Scan for the cell matching the given text and deliver its [X, Y] coordinate at center. 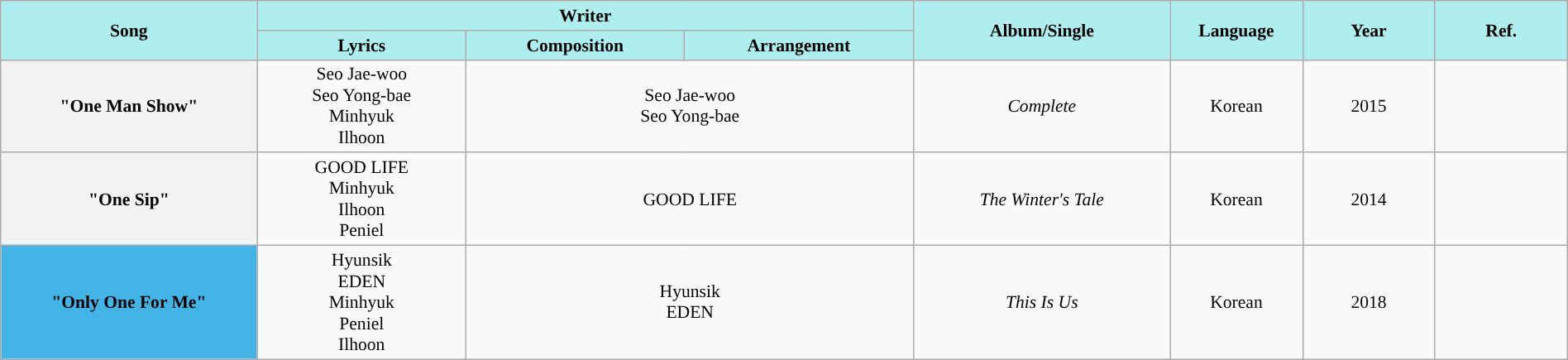
2015 [1369, 106]
"Only One For Me" [129, 302]
Seo Jae-wooSeo Yong-bae [690, 106]
Album/Single [1042, 30]
GOOD LIFEMinhyukIlhoonPeniel [362, 199]
Lyrics [362, 45]
HyunsikEDEN [690, 302]
Language [1236, 30]
Complete [1042, 106]
Arrangement [799, 45]
Song [129, 30]
Ref. [1501, 30]
"One Man Show" [129, 106]
HyunsikEDENMinhyukPenielIlhoon [362, 302]
Composition [576, 45]
GOOD LIFE [690, 199]
Writer [586, 16]
2018 [1369, 302]
2014 [1369, 199]
The Winter's Tale [1042, 199]
Seo Jae-wooSeo Yong-baeMinhyukIlhoon [362, 106]
This Is Us [1042, 302]
Year [1369, 30]
"One Sip" [129, 199]
